Pinpoint the cell where the given text exists, returning its (x, y) midpoint coordinate. 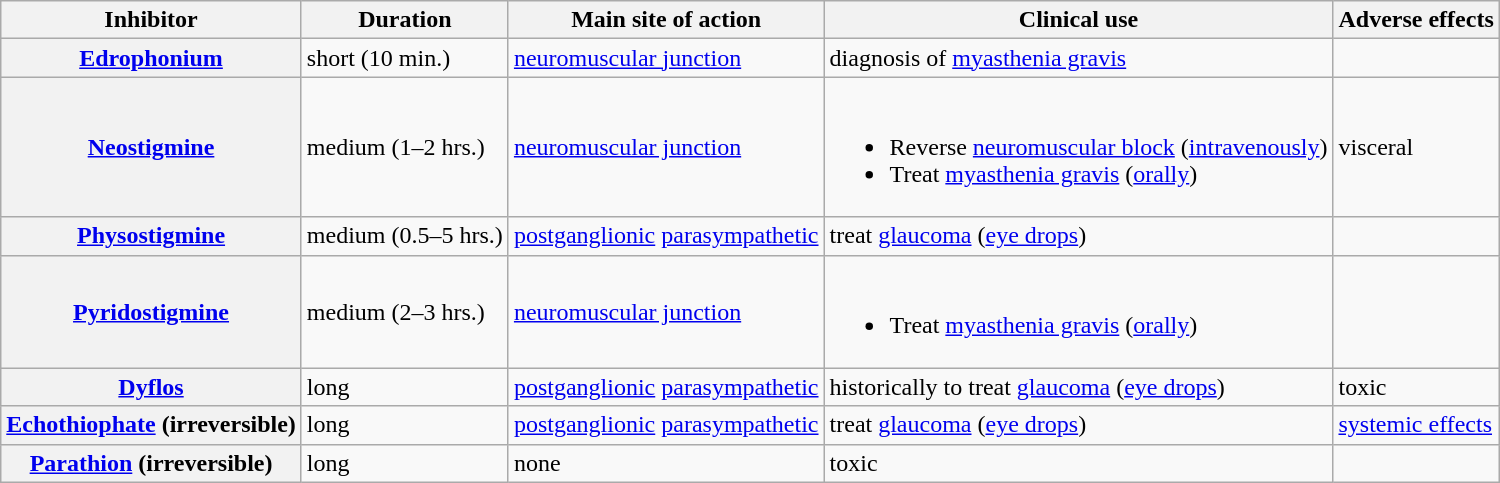
Physostigmine (152, 236)
Pyridostigmine (152, 312)
Reverse neuromuscular block (intravenously)Treat myasthenia gravis (orally) (1078, 147)
Edrophonium (152, 58)
diagnosis of myasthenia gravis (1078, 58)
Treat myasthenia gravis (orally) (1078, 312)
medium (1–2 hrs.) (404, 147)
Parathion (irreversible) (152, 463)
none (666, 463)
medium (2–3 hrs.) (404, 312)
Dyflos (152, 387)
visceral (1416, 147)
Duration (404, 20)
Neostigmine (152, 147)
systemic effects (1416, 425)
Inhibitor (152, 20)
medium (0.5–5 hrs.) (404, 236)
Adverse effects (1416, 20)
Clinical use (1078, 20)
Echothiophate (irreversible) (152, 425)
short (10 min.) (404, 58)
historically to treat glaucoma (eye drops) (1078, 387)
Main site of action (666, 20)
